Determine the (X, Y) coordinate at the center of the cell enclosing the given text.  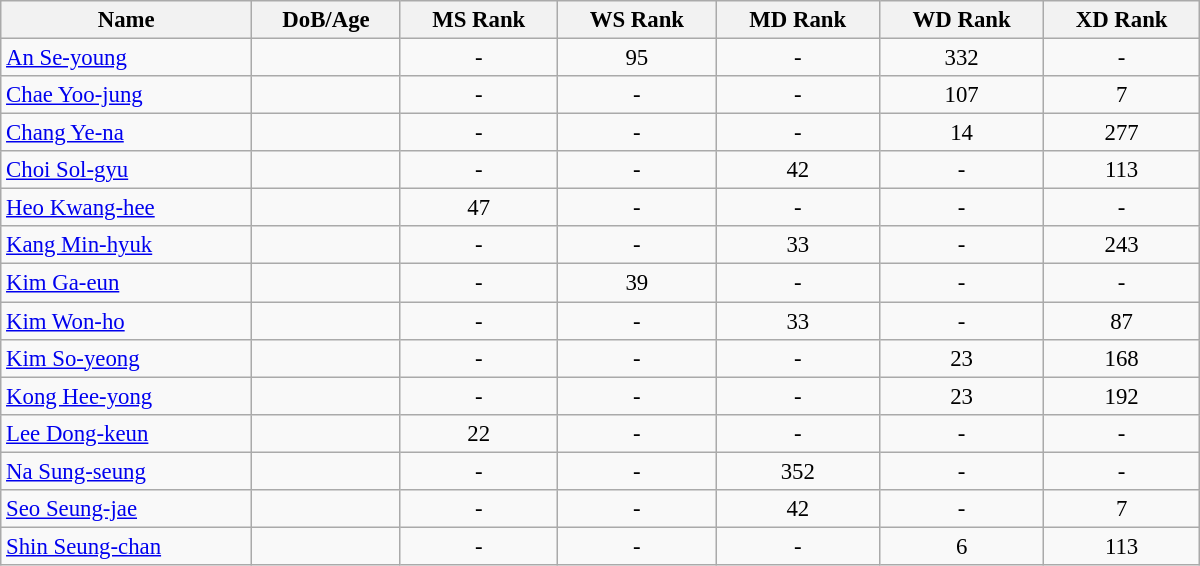
Choi Sol-gyu (126, 170)
WS Rank (636, 20)
22 (478, 433)
95 (636, 58)
352 (798, 471)
39 (636, 283)
DoB/Age (326, 20)
14 (962, 133)
An Se-young (126, 58)
Kong Hee-yong (126, 396)
Kim Won-ho (126, 321)
243 (1122, 245)
MD Rank (798, 20)
107 (962, 95)
Seo Seung-jae (126, 509)
168 (1122, 358)
Heo Kwang-hee (126, 208)
6 (962, 546)
Lee Dong-keun (126, 433)
87 (1122, 321)
Name (126, 20)
MS Rank (478, 20)
47 (478, 208)
Kang Min-hyuk (126, 245)
WD Rank (962, 20)
277 (1122, 133)
Kim Ga-eun (126, 283)
XD Rank (1122, 20)
332 (962, 58)
Kim So-yeong (126, 358)
Na Sung-seung (126, 471)
192 (1122, 396)
Chang Ye-na (126, 133)
Shin Seung-chan (126, 546)
Chae Yoo-jung (126, 95)
